For the text-containing cell, return its midpoint in [x, y] coordinate format. 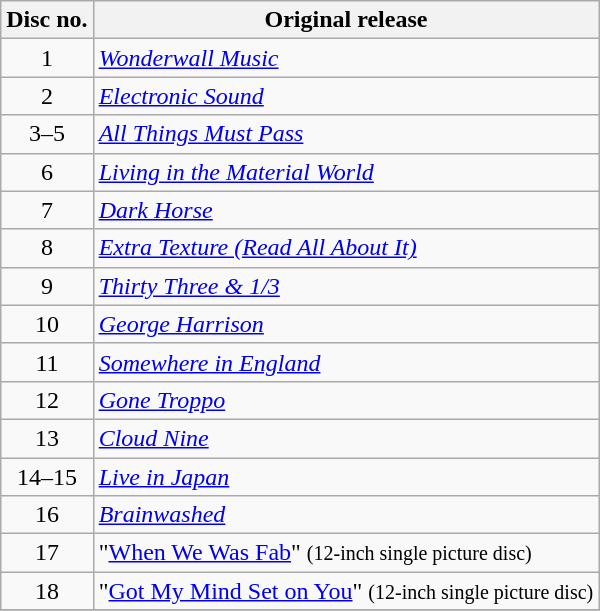
Brainwashed [346, 515]
Wonderwall Music [346, 58]
Original release [346, 20]
"Got My Mind Set on You" (12-inch single picture disc) [346, 591]
Living in the Material World [346, 172]
17 [47, 553]
Extra Texture (Read All About It) [346, 248]
Dark Horse [346, 210]
Cloud Nine [346, 438]
Disc no. [47, 20]
All Things Must Pass [346, 134]
Electronic Sound [346, 96]
11 [47, 362]
12 [47, 400]
3–5 [47, 134]
13 [47, 438]
10 [47, 324]
"When We Was Fab" (12-inch single picture disc) [346, 553]
18 [47, 591]
16 [47, 515]
9 [47, 286]
George Harrison [346, 324]
Somewhere in England [346, 362]
8 [47, 248]
2 [47, 96]
1 [47, 58]
Gone Troppo [346, 400]
Live in Japan [346, 477]
Thirty Three & 1/3 [346, 286]
14–15 [47, 477]
7 [47, 210]
6 [47, 172]
